Locate the cell with the specified text and output its (X, Y) center coordinate. 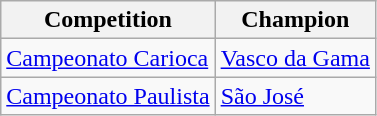
Campeonato Carioca (108, 58)
São José (295, 96)
Champion (295, 20)
Competition (108, 20)
Campeonato Paulista (108, 96)
Vasco da Gama (295, 58)
